Return [x, y] of the center of cell containing provided text 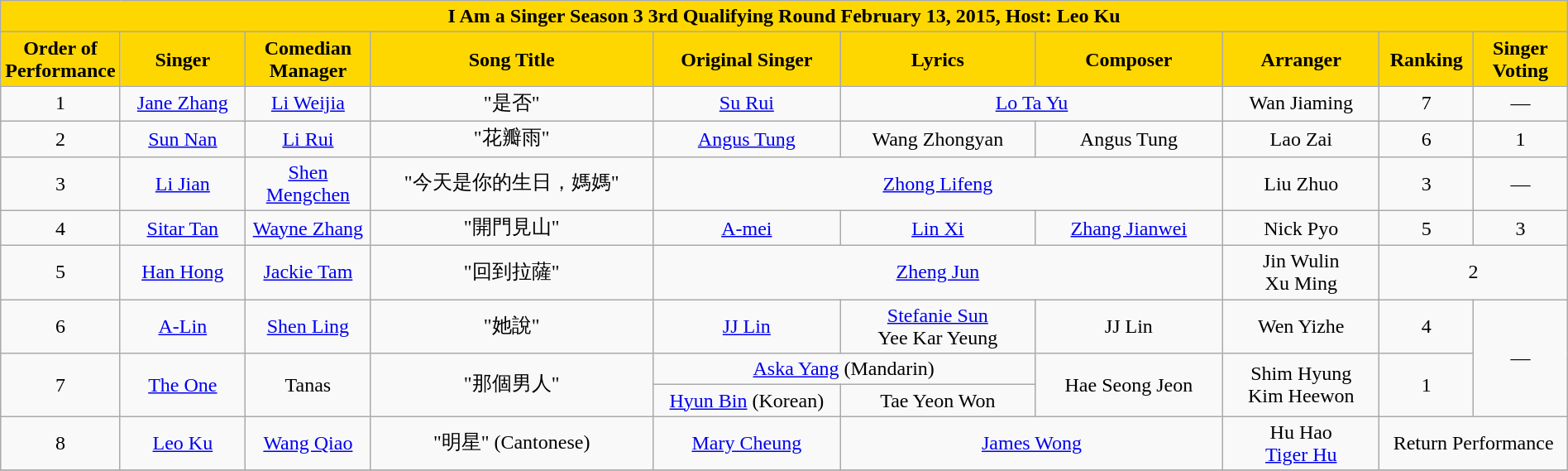
"今天是你的生日，媽媽" [511, 184]
Wan Jiaming [1302, 104]
Wang Qiao [308, 444]
Wen Yizhe [1302, 326]
Zheng Jun [938, 273]
Lyrics [938, 60]
Stefanie SunYee Kar Yeung [938, 326]
Tae Yeon Won [938, 401]
Lin Xi [938, 228]
Lo Ta Yu [1031, 104]
Aska Yang (Mandarin) [844, 369]
"開門見山" [511, 228]
Hyun Bin (Korean) [746, 401]
Zhong Lifeng [938, 184]
Ranking [1427, 60]
Liu Zhuo [1302, 184]
Jin WulinXu Ming [1302, 273]
Lao Zai [1302, 139]
Wayne Zhang [308, 228]
Tanas [308, 385]
A-mei [746, 228]
Wang Zhongyan [938, 139]
Han Hong [183, 273]
Comedian Manager [308, 60]
Arranger [1302, 60]
Return Performance [1474, 444]
Leo Ku [183, 444]
Order of Performance [60, 60]
"她說" [511, 326]
"花瓣雨" [511, 139]
"回到拉薩" [511, 273]
Composer [1128, 60]
Jane Zhang [183, 104]
A-Lin [183, 326]
Jackie Tam [308, 273]
Zhang Jianwei [1128, 228]
Hae Seong Jeon [1128, 385]
"那個男人" [511, 385]
Singer [183, 60]
Singer Voting [1521, 60]
I Am a Singer Season 3 3rd Qualifying Round February 13, 2015, Host: Leo Ku [784, 17]
8 [60, 444]
The One [183, 385]
Li Rui [308, 139]
Shim HyungKim Heewon [1302, 385]
Su Rui [746, 104]
James Wong [1031, 444]
Sitar Tan [183, 228]
Sun Nan [183, 139]
"是否" [511, 104]
Mary Cheung [746, 444]
Nick Pyo [1302, 228]
Shen Mengchen [308, 184]
Hu HaoTiger Hu [1302, 444]
Original Singer [746, 60]
Li Jian [183, 184]
Shen Ling [308, 326]
Song Title [511, 60]
Li Weijia [308, 104]
"明星" (Cantonese) [511, 444]
